Detect which cell encompasses the target text, then output its [X, Y] center coordinate. 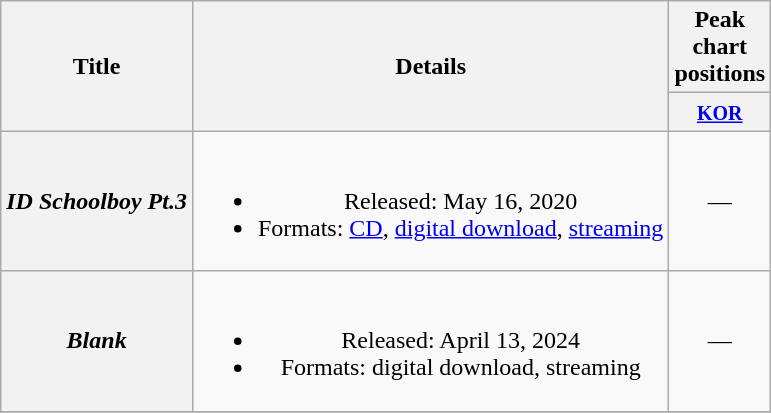
Blank [97, 341]
Peak chart positions [720, 47]
Released: April 13, 2024Formats: digital download, streaming [430, 341]
Title [97, 66]
ID Schoolboy Pt.3 [97, 201]
Released: May 16, 2020Formats: CD, digital download, streaming [430, 201]
Details [430, 66]
KOR [720, 112]
